From the cell containing the given text, extract its center point as [x, y] coordinate. 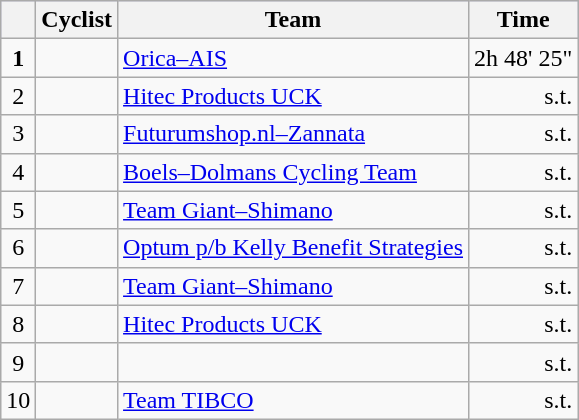
3 [18, 134]
Team [294, 20]
Orica–AIS [294, 58]
4 [18, 172]
Time [524, 20]
9 [18, 362]
Boels–Dolmans Cycling Team [294, 172]
10 [18, 400]
Futurumshop.nl–Zannata [294, 134]
7 [18, 286]
2 [18, 96]
Optum p/b Kelly Benefit Strategies [294, 248]
5 [18, 210]
Cyclist [77, 20]
8 [18, 324]
6 [18, 248]
1 [18, 58]
Team TIBCO [294, 400]
2h 48' 25" [524, 58]
